Pinpoint the cell where the given text exists, returning its [X, Y] midpoint coordinate. 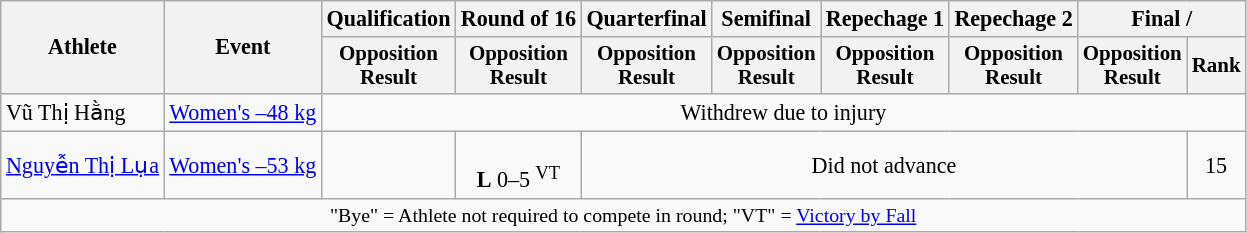
Vũ Thị Hằng [82, 112]
15 [1216, 164]
L 0–5 VT [519, 164]
Athlete [82, 47]
Round of 16 [519, 18]
Women's –53 kg [242, 164]
Women's –48 kg [242, 112]
Repechage 1 [886, 18]
Did not advance [884, 164]
Quarterfinal [646, 18]
Final / [1162, 18]
Semifinal [766, 18]
Rank [1216, 65]
Event [242, 47]
Qualification [388, 18]
Nguyễn Thị Lụa [82, 164]
"Bye" = Athlete not required to compete in round; "VT" = Victory by Fall [624, 216]
Repechage 2 [1014, 18]
Withdrew due to injury [783, 112]
